Output the (X, Y) coordinate of the center of the cell containing the given text.  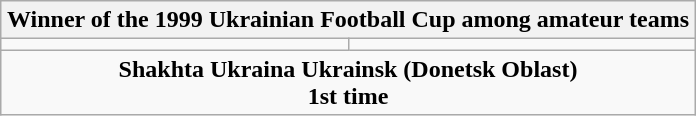
Shakhta Ukraina Ukrainsk (Donetsk Oblast)1st time (348, 82)
Winner of the 1999 Ukrainian Football Cup among amateur teams (348, 20)
